Identify which cell holds the provided text, then report its [X, Y] central coordinate. 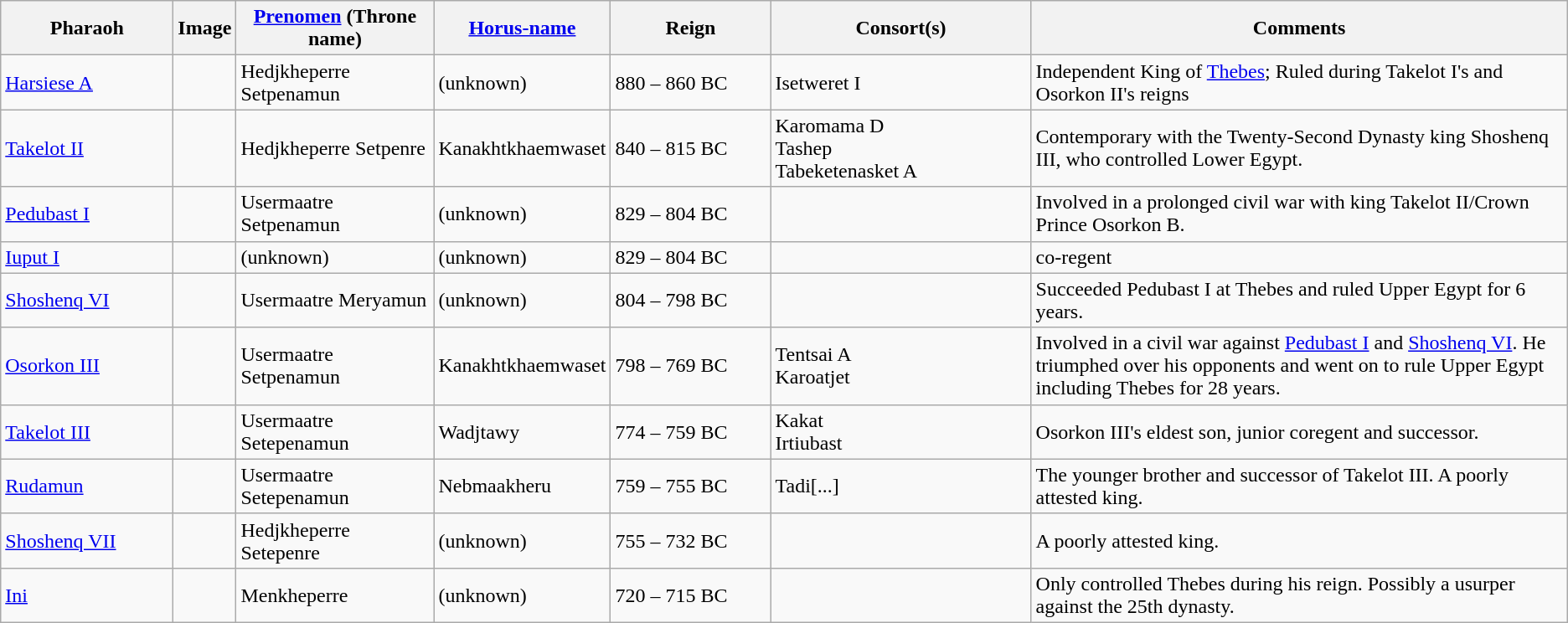
Comments [1299, 28]
880 – 860 BC [690, 82]
Isetweret I [901, 82]
798 – 769 BC [690, 366]
Consort(s) [901, 28]
Takelot III [87, 432]
Osorkon III's eldest son, junior coregent and successor. [1299, 432]
Hedjkheperre Setpenre [335, 148]
Only controlled Thebes during his reign. Possibly a usurper against the 25th dynasty. [1299, 595]
Ini [87, 595]
Prenomen (Throne name) [335, 28]
759 – 755 BC [690, 486]
755 – 732 BC [690, 541]
774 – 759 BC [690, 432]
Wadjtawy [523, 432]
Tentsai A Karoatjet [901, 366]
Pedubast I [87, 214]
co-regent [1299, 257]
Reign [690, 28]
Shoshenq VII [87, 541]
720 – 715 BC [690, 595]
Karomama D Tashep Tabeketenasket A [901, 148]
Independent King of Thebes; Ruled during Takelot I's and Osorkon II's reigns [1299, 82]
The younger brother and successor of Takelot III. A poorly attested king. [1299, 486]
Rudamun [87, 486]
A poorly attested king. [1299, 541]
Tadi[...] [901, 486]
Hedjkheperre Setpenamun [335, 82]
Horus-name [523, 28]
840 – 815 BC [690, 148]
Harsiese A [87, 82]
Image [204, 28]
Usermaatre Meryamun [335, 300]
Succeeded Pedubast I at Thebes and ruled Upper Egypt for 6 years. [1299, 300]
Iuput I [87, 257]
Menkheperre [335, 595]
Pharaoh [87, 28]
Osorkon III [87, 366]
Takelot II [87, 148]
804 – 798 BC [690, 300]
Contemporary with the Twenty-Second Dynasty king Shoshenq III, who controlled Lower Egypt. [1299, 148]
Hedjkheperre Setepenre [335, 541]
Shoshenq VI [87, 300]
Nebmaakheru [523, 486]
Involved in a prolonged civil war with king Takelot II/Crown Prince Osorkon B. [1299, 214]
Kakat Irtiubast [901, 432]
